Search for the cell housing the specified text and yield its (x, y) center coordinate. 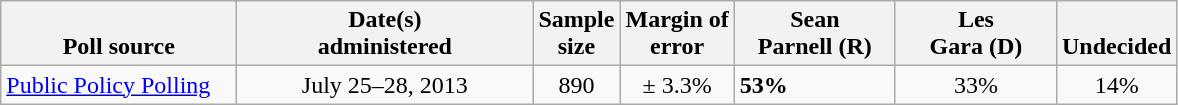
14% (1116, 85)
Margin oferror (677, 34)
July 25–28, 2013 (385, 85)
Date(s)administered (385, 34)
SeanParnell (R) (814, 34)
Public Policy Polling (119, 85)
LesGara (D) (976, 34)
± 3.3% (677, 85)
Samplesize (576, 34)
33% (976, 85)
Undecided (1116, 34)
53% (814, 85)
890 (576, 85)
Poll source (119, 34)
